Scan for the cell matching the given text and deliver its (X, Y) coordinate at center. 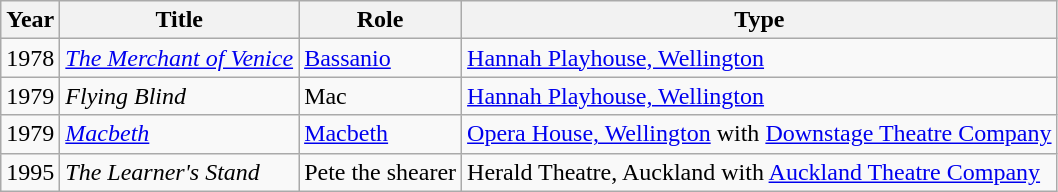
Opera House, Wellington with Downstage Theatre Company (760, 134)
Pete the shearer (380, 172)
Herald Theatre, Auckland with Auckland Theatre Company (760, 172)
Mac (380, 96)
1978 (30, 58)
The Merchant of Venice (180, 58)
Flying Blind (180, 96)
Year (30, 20)
Bassanio (380, 58)
The Learner's Stand (180, 172)
Type (760, 20)
Role (380, 20)
1995 (30, 172)
Title (180, 20)
